Output the (x, y) coordinate of the center of the cell containing the given text.  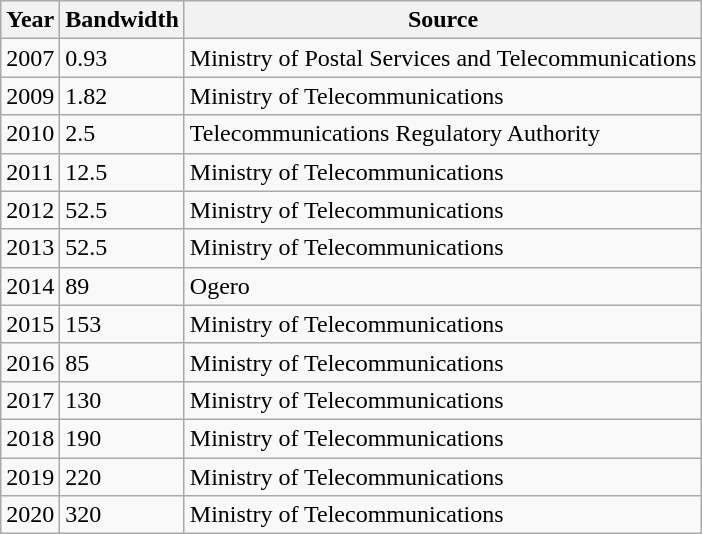
Ministry of Postal Services and Telecommunications (443, 58)
2014 (30, 286)
2016 (30, 362)
Source (443, 20)
2020 (30, 515)
85 (122, 362)
2009 (30, 96)
2012 (30, 210)
2017 (30, 400)
12.5 (122, 172)
89 (122, 286)
0.93 (122, 58)
2007 (30, 58)
2013 (30, 248)
Bandwidth (122, 20)
190 (122, 438)
2018 (30, 438)
153 (122, 324)
2015 (30, 324)
Ogero (443, 286)
Year (30, 20)
2011 (30, 172)
2019 (30, 477)
2.5 (122, 134)
1.82 (122, 96)
2010 (30, 134)
320 (122, 515)
Telecommunications Regulatory Authority (443, 134)
130 (122, 400)
220 (122, 477)
